Provide the (x, y) coordinate of the cell's center where the given text is located.  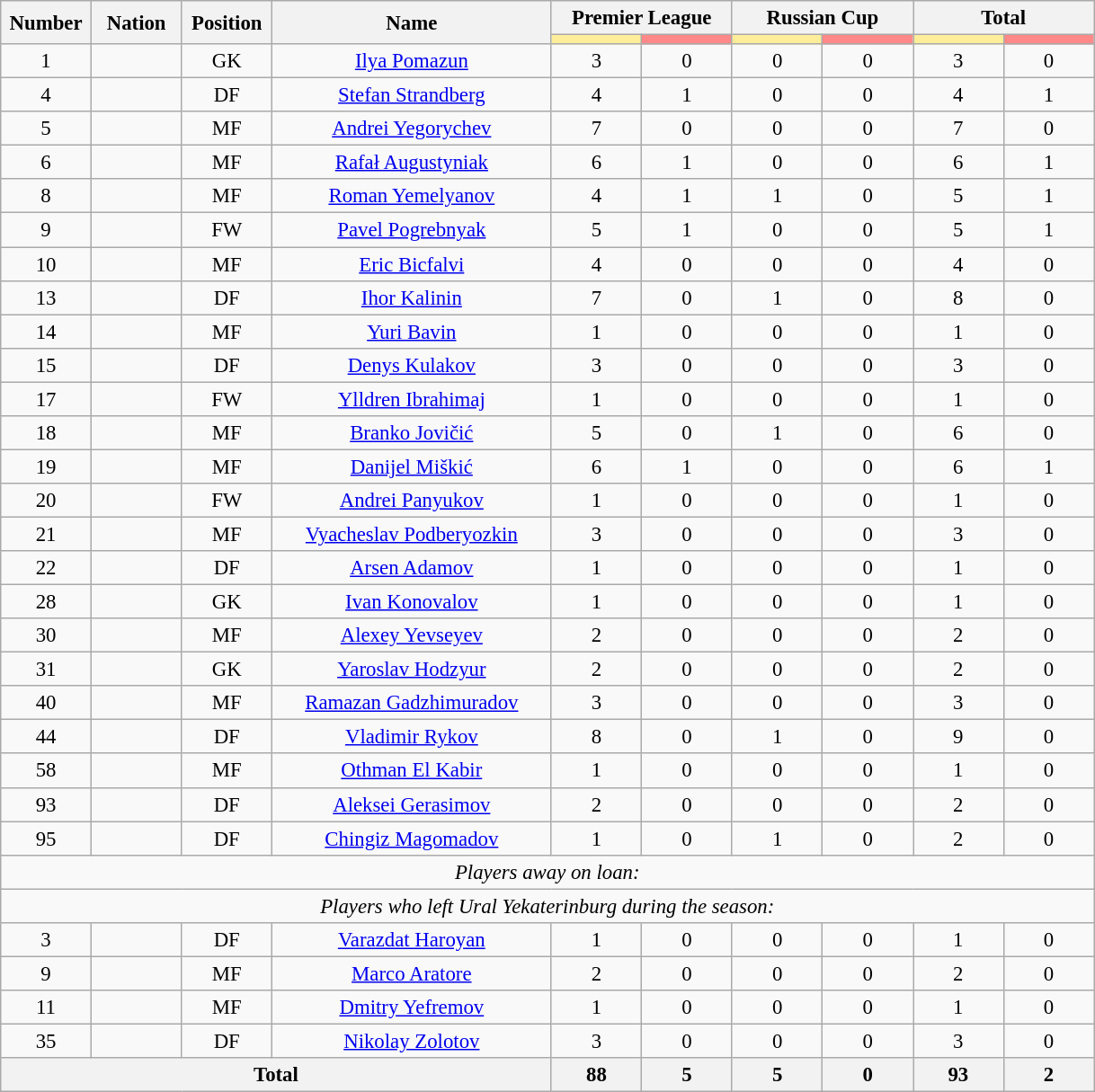
58 (47, 771)
Nikolay Zolotov (412, 1041)
Yaroslav Hodzyur (412, 670)
Russian Cup (822, 18)
Chingiz Magomadov (412, 839)
Name (412, 22)
Varazdat Haroyan (412, 940)
35 (47, 1041)
Arsen Adamov (412, 568)
Position (227, 22)
28 (47, 602)
Denys Kulakov (412, 365)
Nation (137, 22)
Branko Jovičić (412, 433)
Roman Yemelyanov (412, 197)
Players who left Ural Yekaterinburg during the season: (547, 906)
10 (47, 264)
15 (47, 365)
Players away on loan: (547, 872)
Danijel Miškić (412, 466)
Andrei Yegorychev (412, 129)
Dmitry Yefremov (412, 1008)
21 (47, 534)
88 (597, 1075)
30 (47, 635)
Ramazan Gadzhimuradov (412, 703)
Ihor Kalinin (412, 297)
44 (47, 737)
17 (47, 399)
Pavel Pogrebnyak (412, 230)
Andrei Panyukov (412, 501)
Premier League (642, 18)
Ivan Konovalov (412, 602)
40 (47, 703)
Rafał Augustyniak (412, 163)
Aleksei Gerasimov (412, 804)
Eric Bicfalvi (412, 264)
Vyacheslav Podberyozkin (412, 534)
19 (47, 466)
Alexey Yevseyev (412, 635)
Ylldren Ibrahimaj (412, 399)
14 (47, 332)
31 (47, 670)
Number (47, 22)
95 (47, 839)
13 (47, 297)
Vladimir Rykov (412, 737)
20 (47, 501)
11 (47, 1008)
22 (47, 568)
18 (47, 433)
Stefan Strandberg (412, 95)
Yuri Bavin (412, 332)
Ilya Pomazun (412, 61)
Marco Aratore (412, 973)
Othman El Kabir (412, 771)
